Identify which cell holds the provided text, then report its (x, y) central coordinate. 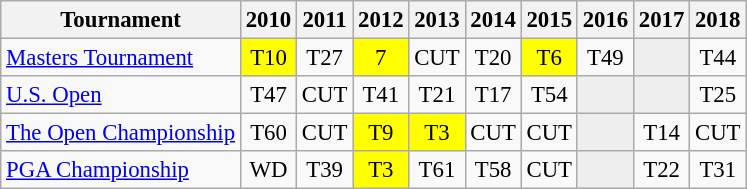
7 (381, 58)
WD (268, 170)
T10 (268, 58)
T31 (718, 170)
T9 (381, 133)
2018 (718, 20)
T25 (718, 95)
T20 (493, 58)
Masters Tournament (121, 58)
2017 (661, 20)
T47 (268, 95)
2012 (381, 20)
PGA Championship (121, 170)
The Open Championship (121, 133)
T49 (605, 58)
T61 (437, 170)
T17 (493, 95)
2015 (549, 20)
U.S. Open (121, 95)
2011 (325, 20)
2014 (493, 20)
T21 (437, 95)
T54 (549, 95)
T14 (661, 133)
2016 (605, 20)
T44 (718, 58)
2010 (268, 20)
T27 (325, 58)
T58 (493, 170)
2013 (437, 20)
T6 (549, 58)
T41 (381, 95)
T60 (268, 133)
T39 (325, 170)
Tournament (121, 20)
T22 (661, 170)
